From the cell containing the given text, extract its center point as [x, y] coordinate. 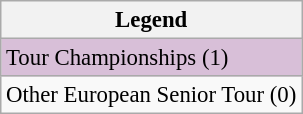
Other European Senior Tour (0) [152, 95]
Tour Championships (1) [152, 58]
Legend [152, 20]
